Scan for the cell matching the given text and deliver its [x, y] coordinate at center. 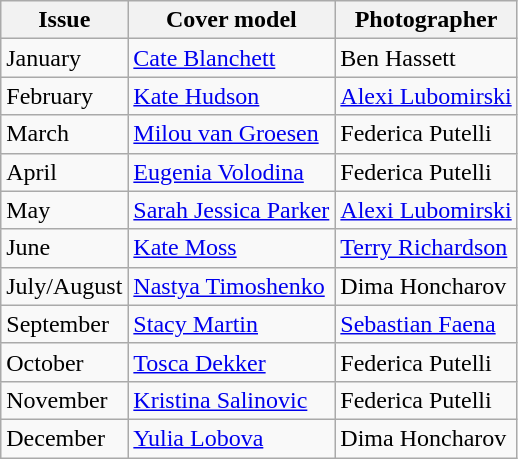
Issue [64, 20]
November [64, 400]
June [64, 248]
Sebastian Faena [426, 324]
April [64, 172]
May [64, 210]
Nastya Timoshenko [232, 286]
Kate Moss [232, 248]
Stacy Martin [232, 324]
September [64, 324]
Milou van Groesen [232, 134]
Ben Hassett [426, 58]
Photographer [426, 20]
Kate Hudson [232, 96]
Kristina Salinovic [232, 400]
January [64, 58]
February [64, 96]
Terry Richardson [426, 248]
Cate Blanchett [232, 58]
March [64, 134]
October [64, 362]
December [64, 438]
July/August [64, 286]
Tosca Dekker [232, 362]
Yulia Lobova [232, 438]
Eugenia Volodina [232, 172]
Cover model [232, 20]
Sarah Jessica Parker [232, 210]
